Scan for the cell matching the given text and deliver its (X, Y) coordinate at center. 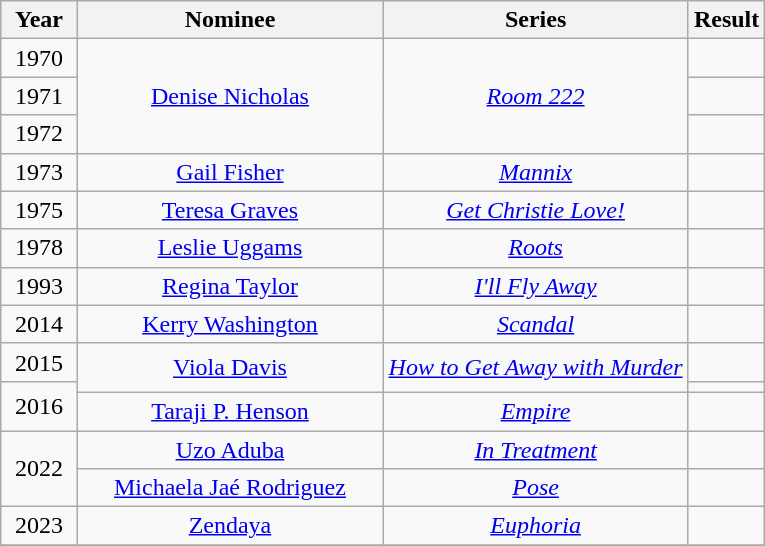
2023 (39, 526)
1975 (39, 210)
Zendaya (230, 526)
Scandal (536, 324)
2022 (39, 468)
Mannix (536, 172)
Viola Davis (230, 368)
Kerry Washington (230, 324)
Empire (536, 411)
1978 (39, 248)
In Treatment (536, 449)
Denise Nicholas (230, 96)
Year (39, 20)
1972 (39, 134)
2016 (39, 406)
1971 (39, 96)
1993 (39, 286)
1970 (39, 58)
Series (536, 20)
Room 222 (536, 96)
2014 (39, 324)
Get Christie Love! (536, 210)
Regina Taylor (230, 286)
Teresa Graves (230, 210)
I'll Fly Away (536, 286)
How to Get Away with Murder (536, 368)
Michaela Jaé Rodriguez (230, 488)
2015 (39, 362)
Taraji P. Henson (230, 411)
Result (726, 20)
Gail Fisher (230, 172)
Leslie Uggams (230, 248)
Uzo Aduba (230, 449)
Euphoria (536, 526)
1973 (39, 172)
Pose (536, 488)
Roots (536, 248)
Nominee (230, 20)
